Extract the [x, y] coordinate from the center of the cell holding the provided text.  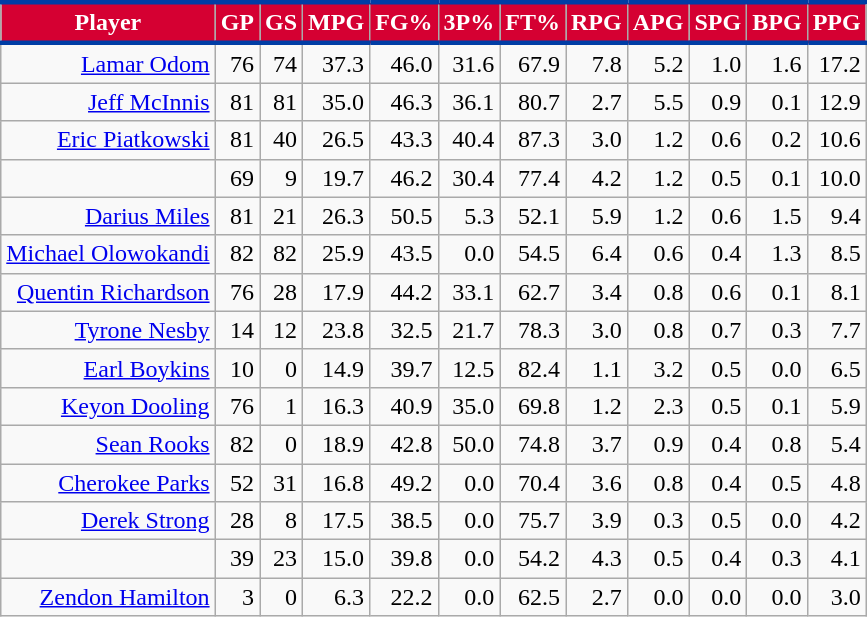
Michael Olowokandi [108, 254]
31 [282, 483]
40.4 [469, 140]
7.8 [597, 63]
69 [237, 178]
50.0 [469, 444]
14 [237, 330]
1.0 [718, 63]
43.5 [404, 254]
49.2 [404, 483]
4.3 [597, 559]
54.5 [533, 254]
67.9 [533, 63]
17.5 [336, 521]
Eric Piatkowski [108, 140]
54.2 [533, 559]
4.1 [836, 559]
26.5 [336, 140]
69.8 [533, 406]
46.3 [404, 102]
Earl Boykins [108, 368]
75.7 [533, 521]
43.3 [404, 140]
50.5 [404, 216]
Lamar Odom [108, 63]
4.8 [836, 483]
21 [282, 216]
GS [282, 22]
16.3 [336, 406]
5.5 [658, 102]
FG% [404, 22]
36.1 [469, 102]
0.7 [718, 330]
8 [282, 521]
52 [237, 483]
19.7 [336, 178]
Derek Strong [108, 521]
37.3 [336, 63]
46.0 [404, 63]
46.2 [404, 178]
9.4 [836, 216]
0.2 [777, 140]
39.7 [404, 368]
5.3 [469, 216]
17.2 [836, 63]
Darius Miles [108, 216]
10.6 [836, 140]
Tyrone Nesby [108, 330]
5.2 [658, 63]
6.5 [836, 368]
74 [282, 63]
3.2 [658, 368]
8.5 [836, 254]
77.4 [533, 178]
42.8 [404, 444]
SPG [718, 22]
Cherokee Parks [108, 483]
Player [108, 22]
2.3 [658, 406]
6.3 [336, 597]
17.9 [336, 292]
9 [282, 178]
PPG [836, 22]
33.1 [469, 292]
1 [282, 406]
16.8 [336, 483]
39.8 [404, 559]
40 [282, 140]
3 [237, 597]
44.2 [404, 292]
10 [237, 368]
38.5 [404, 521]
1.5 [777, 216]
70.4 [533, 483]
APG [658, 22]
25.9 [336, 254]
1.6 [777, 63]
12.5 [469, 368]
3.4 [597, 292]
Jeff McInnis [108, 102]
30.4 [469, 178]
78.3 [533, 330]
39 [237, 559]
52.1 [533, 216]
3.9 [597, 521]
22.2 [404, 597]
GP [237, 22]
62.7 [533, 292]
23 [282, 559]
3.6 [597, 483]
26.3 [336, 216]
15.0 [336, 559]
87.3 [533, 140]
Sean Rooks [108, 444]
3.7 [597, 444]
23.8 [336, 330]
Zendon Hamilton [108, 597]
1.3 [777, 254]
12 [282, 330]
BPG [777, 22]
40.9 [404, 406]
RPG [597, 22]
8.1 [836, 292]
62.5 [533, 597]
Quentin Richardson [108, 292]
18.9 [336, 444]
3P% [469, 22]
31.6 [469, 63]
7.7 [836, 330]
82.4 [533, 368]
32.5 [404, 330]
FT% [533, 22]
10.0 [836, 178]
Keyon Dooling [108, 406]
14.9 [336, 368]
74.8 [533, 444]
80.7 [533, 102]
1.1 [597, 368]
6.4 [597, 254]
5.4 [836, 444]
12.9 [836, 102]
21.7 [469, 330]
MPG [336, 22]
